Find where the given text appears and provide that cell's center as (x, y) coordinate. 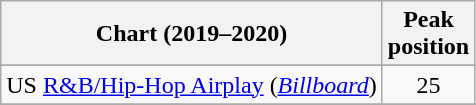
Chart (2019–2020) (192, 34)
25 (428, 85)
US R&B/Hip-Hop Airplay (Billboard) (192, 85)
Peakposition (428, 34)
